Determine the [X, Y] coordinate at the center of the cell enclosing the given text.  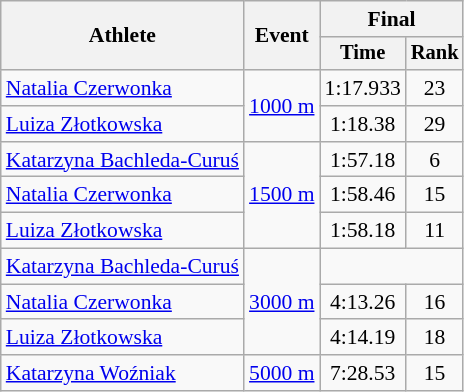
18 [435, 338]
1:58.18 [363, 231]
1:57.18 [363, 160]
3000 m [282, 302]
1:18.38 [363, 124]
11 [435, 231]
23 [435, 88]
16 [435, 302]
Final [392, 19]
7:28.53 [363, 373]
1:58.46 [363, 195]
1500 m [282, 196]
6 [435, 160]
Athlete [122, 36]
Katarzyna Woźniak [122, 373]
Time [363, 54]
4:13.26 [363, 302]
Rank [435, 54]
4:14.19 [363, 338]
1000 m [282, 106]
5000 m [282, 373]
Event [282, 36]
29 [435, 124]
1:17.933 [363, 88]
